From the cell containing the given text, extract its center point as [x, y] coordinate. 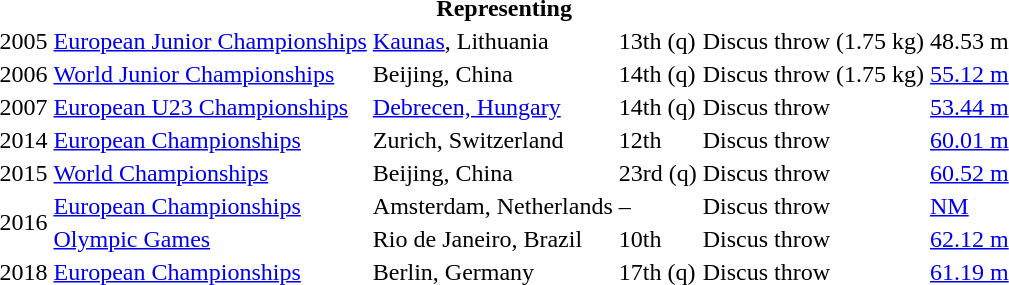
12th [658, 140]
Kaunas, Lithuania [492, 41]
Debrecen, Hungary [492, 107]
13th (q) [658, 41]
23rd (q) [658, 173]
10th [658, 239]
Olympic Games [210, 239]
– [658, 206]
European U23 Championships [210, 107]
European Junior Championships [210, 41]
Amsterdam, Netherlands [492, 206]
World Junior Championships [210, 74]
World Championships [210, 173]
Rio de Janeiro, Brazil [492, 239]
Zurich, Switzerland [492, 140]
